From the cell containing the given text, extract its center point as [x, y] coordinate. 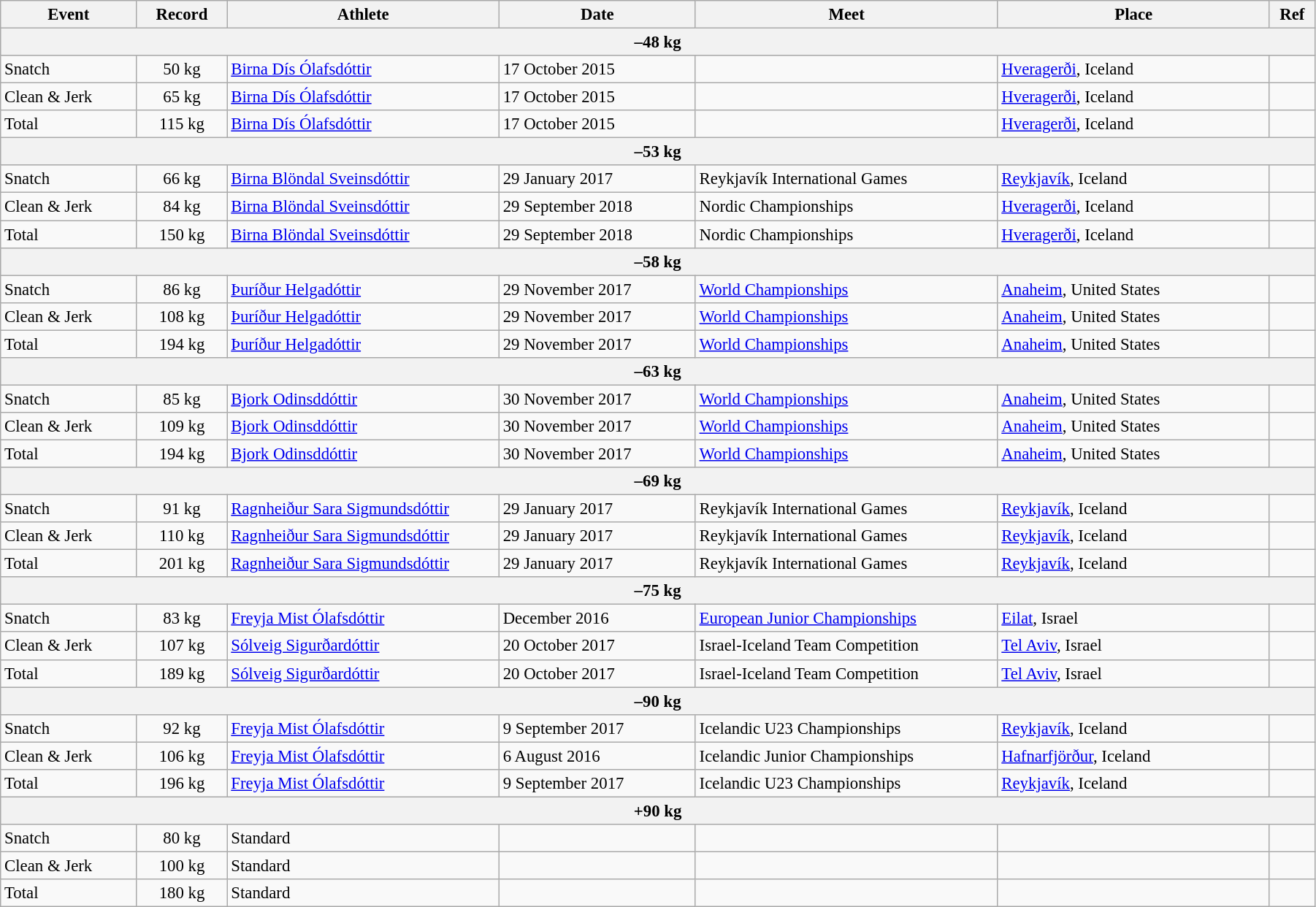
189 kg [182, 673]
50 kg [182, 69]
180 kg [182, 893]
European Junior Championships [846, 619]
86 kg [182, 289]
6 August 2016 [597, 756]
+90 kg [658, 811]
108 kg [182, 316]
85 kg [182, 399]
–58 kg [658, 261]
Icelandic Junior Championships [846, 756]
83 kg [182, 619]
–75 kg [658, 591]
91 kg [182, 509]
196 kg [182, 784]
106 kg [182, 756]
110 kg [182, 536]
–63 kg [658, 372]
Hafnarfjörður, Iceland [1133, 756]
150 kg [182, 234]
201 kg [182, 564]
Date [597, 15]
65 kg [182, 97]
December 2016 [597, 619]
Athlete [363, 15]
–48 kg [658, 42]
Eilat, Israel [1133, 619]
Record [182, 15]
66 kg [182, 179]
107 kg [182, 646]
–53 kg [658, 152]
Meet [846, 15]
80 kg [182, 838]
84 kg [182, 207]
100 kg [182, 865]
Event [69, 15]
–90 kg [658, 701]
115 kg [182, 124]
Ref [1292, 15]
–69 kg [658, 481]
109 kg [182, 426]
Place [1133, 15]
92 kg [182, 728]
